Return (x, y) of the center of cell containing provided text 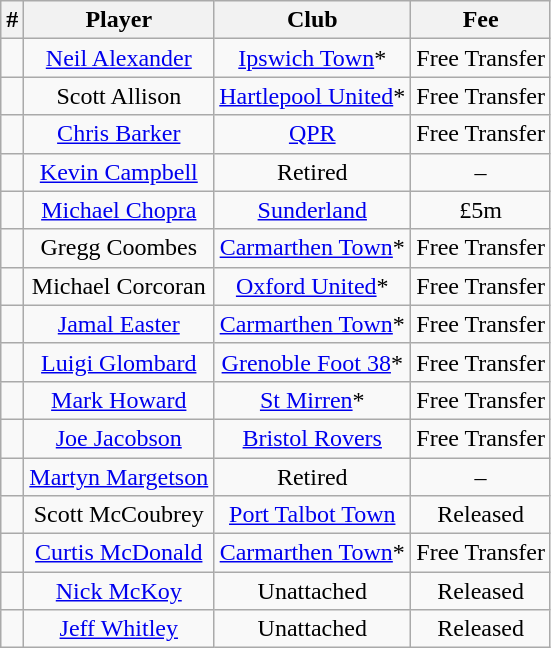
Michael Chopra (119, 210)
Chris Barker (119, 134)
Scott Allison (119, 96)
Nick McKoy (119, 591)
Joe Jacobson (119, 438)
St Mirren* (312, 400)
Port Talbot Town (312, 515)
Kevin Campbell (119, 172)
Gregg Coombes (119, 248)
Oxford United* (312, 286)
Bristol Rovers (312, 438)
Grenoble Foot 38* (312, 362)
Mark Howard (119, 400)
QPR (312, 134)
Curtis McDonald (119, 553)
Ipswich Town* (312, 58)
Luigi Glombard (119, 362)
Player (119, 20)
Martyn Margetson (119, 477)
Club (312, 20)
# (12, 20)
£5m (481, 210)
Jeff Whitley (119, 629)
Scott McCoubrey (119, 515)
Michael Corcoran (119, 286)
Jamal Easter (119, 324)
Hartlepool United* (312, 96)
Sunderland (312, 210)
Neil Alexander (119, 58)
Fee (481, 20)
